Output the (X, Y) coordinate of the center of the cell containing the given text.  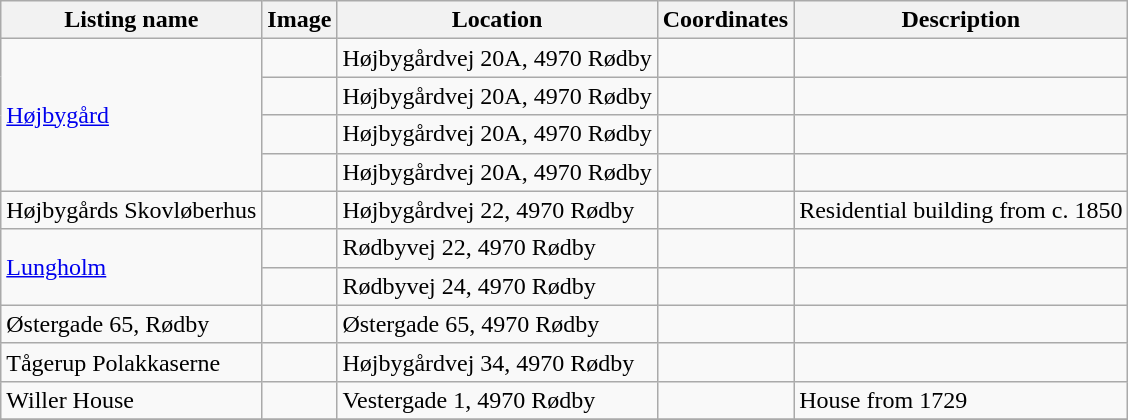
Residential building from c. 1850 (961, 210)
Højbygårds Skovløberhus (132, 210)
Østergade 65, 4970 Rødby (497, 324)
Description (961, 20)
Lungholm (132, 267)
Østergade 65, Rødby (132, 324)
Coordinates (725, 20)
Listing name (132, 20)
Højbygårdvej 34, 4970 Rødby (497, 362)
Tågerup Polakkaserne (132, 362)
Rødbyvej 24, 4970 Rødby (497, 286)
Højbygård (132, 115)
Image (300, 20)
Location (497, 20)
Højbygårdvej 22, 4970 Rødby (497, 210)
Rødbyvej 22, 4970 Rødby (497, 248)
Vestergade 1, 4970 Rødby (497, 400)
House from 1729 (961, 400)
Willer House (132, 400)
